Extract the (x, y) coordinate from the center of the cell holding the provided text.  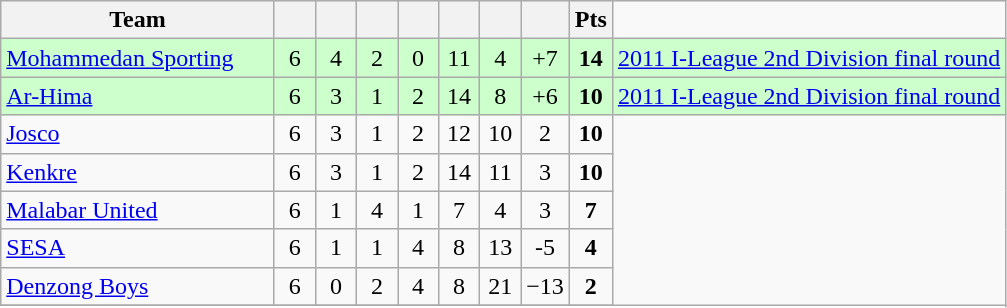
Pts (590, 20)
Josco (138, 134)
−13 (546, 286)
12 (460, 134)
Ar-Hima (138, 96)
13 (500, 248)
+6 (546, 96)
Kenkre (138, 172)
Denzong Boys (138, 286)
21 (500, 286)
-5 (546, 248)
Malabar United (138, 210)
Team (138, 20)
SESA (138, 248)
Mohammedan Sporting (138, 58)
+7 (546, 58)
